Return the (X, Y) coordinate for the center point of the cell that contains the specified text.  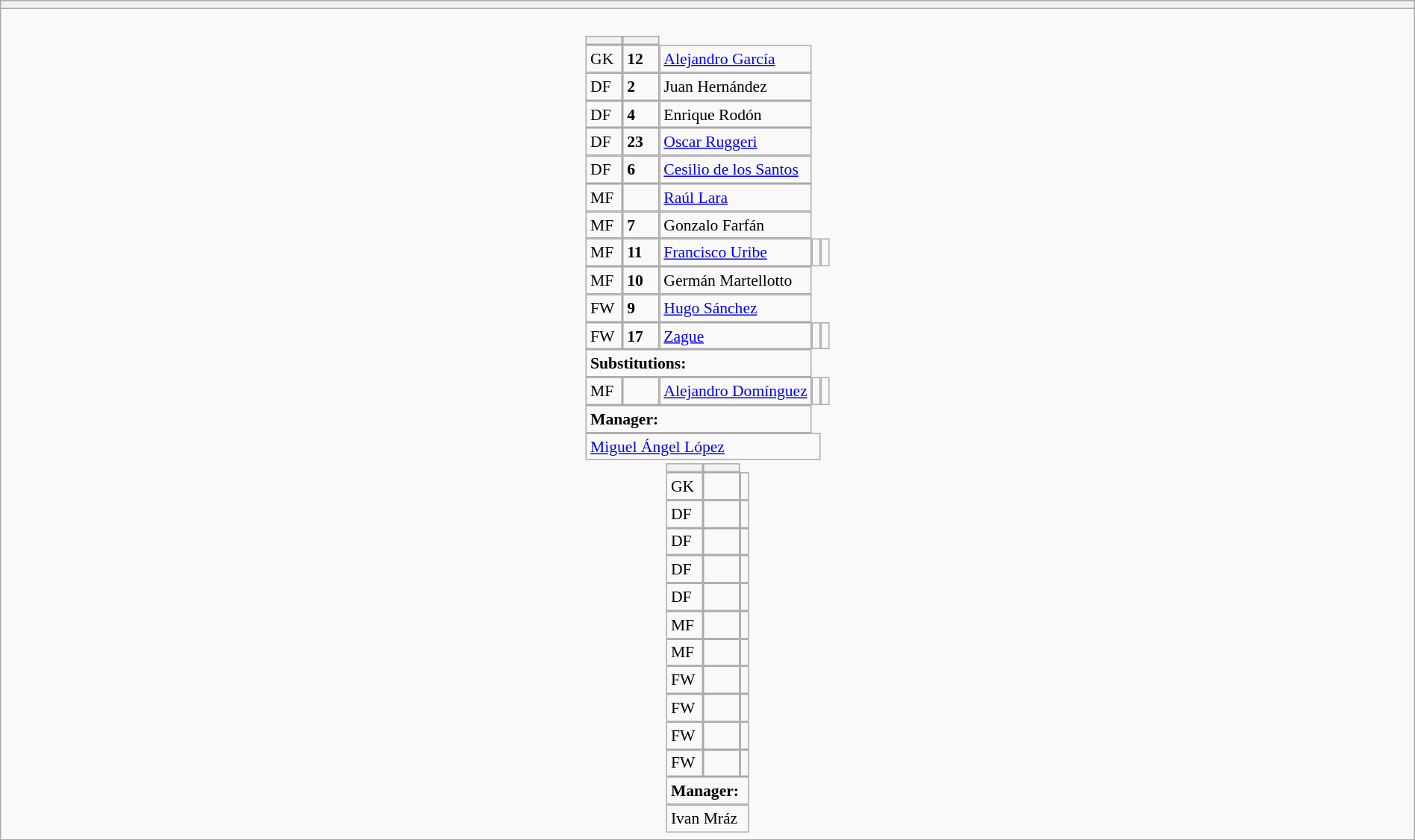
10 (640, 280)
23 (640, 142)
Oscar Ruggeri (735, 142)
Francisco Uribe (735, 252)
Ivan Mráz (707, 819)
Gonzalo Farfán (735, 225)
Juan Hernández (735, 87)
7 (640, 225)
Miguel Ángel López (703, 446)
12 (640, 58)
9 (640, 307)
6 (640, 170)
Hugo Sánchez (735, 307)
Raúl Lara (735, 197)
Zague (735, 336)
17 (640, 336)
2 (640, 87)
Alejandro García (735, 58)
Cesilio de los Santos (735, 170)
4 (640, 115)
Alejandro Domínguez (735, 391)
Germán Martellotto (735, 280)
11 (640, 252)
Enrique Rodón (735, 115)
Substitutions: (699, 364)
